From the cell containing the given text, extract its center point as (X, Y) coordinate. 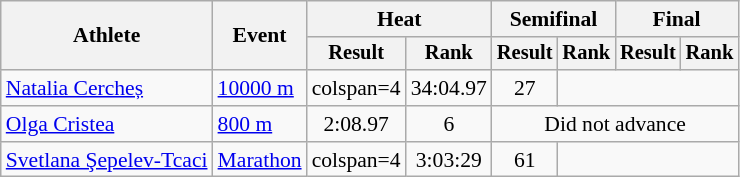
Final (676, 19)
Did not advance (615, 124)
2:08.97 (356, 124)
Event (260, 36)
colspan=4 (356, 88)
Semifinal (554, 19)
Natalia Cercheș (107, 88)
800 m (260, 124)
10000 m (260, 88)
Heat (400, 19)
27 (525, 88)
Athlete (107, 36)
6 (449, 124)
34:04.97 (449, 88)
Olga Cristea (107, 124)
